Output the [X, Y] coordinate of the center of the cell containing the given text.  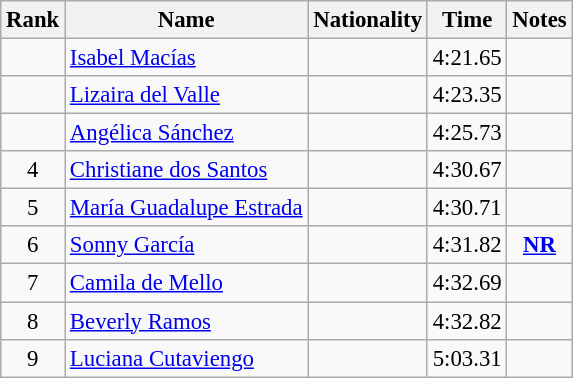
4:30.67 [467, 170]
4:32.82 [467, 321]
Angélica Sánchez [186, 133]
Nationality [368, 20]
5:03.31 [467, 358]
6 [33, 245]
4:23.35 [467, 95]
NR [540, 245]
María Guadalupe Estrada [186, 208]
Time [467, 20]
Beverly Ramos [186, 321]
Christiane dos Santos [186, 170]
Camila de Mello [186, 283]
Sonny García [186, 245]
4:30.71 [467, 208]
Lizaira del Valle [186, 95]
Luciana Cutaviengo [186, 358]
4:21.65 [467, 58]
4:31.82 [467, 245]
9 [33, 358]
Rank [33, 20]
Notes [540, 20]
5 [33, 208]
8 [33, 321]
4:25.73 [467, 133]
4:32.69 [467, 283]
Name [186, 20]
7 [33, 283]
Isabel Macías [186, 58]
4 [33, 170]
